Return the (x, y) coordinate for the center point of the cell that contains the specified text.  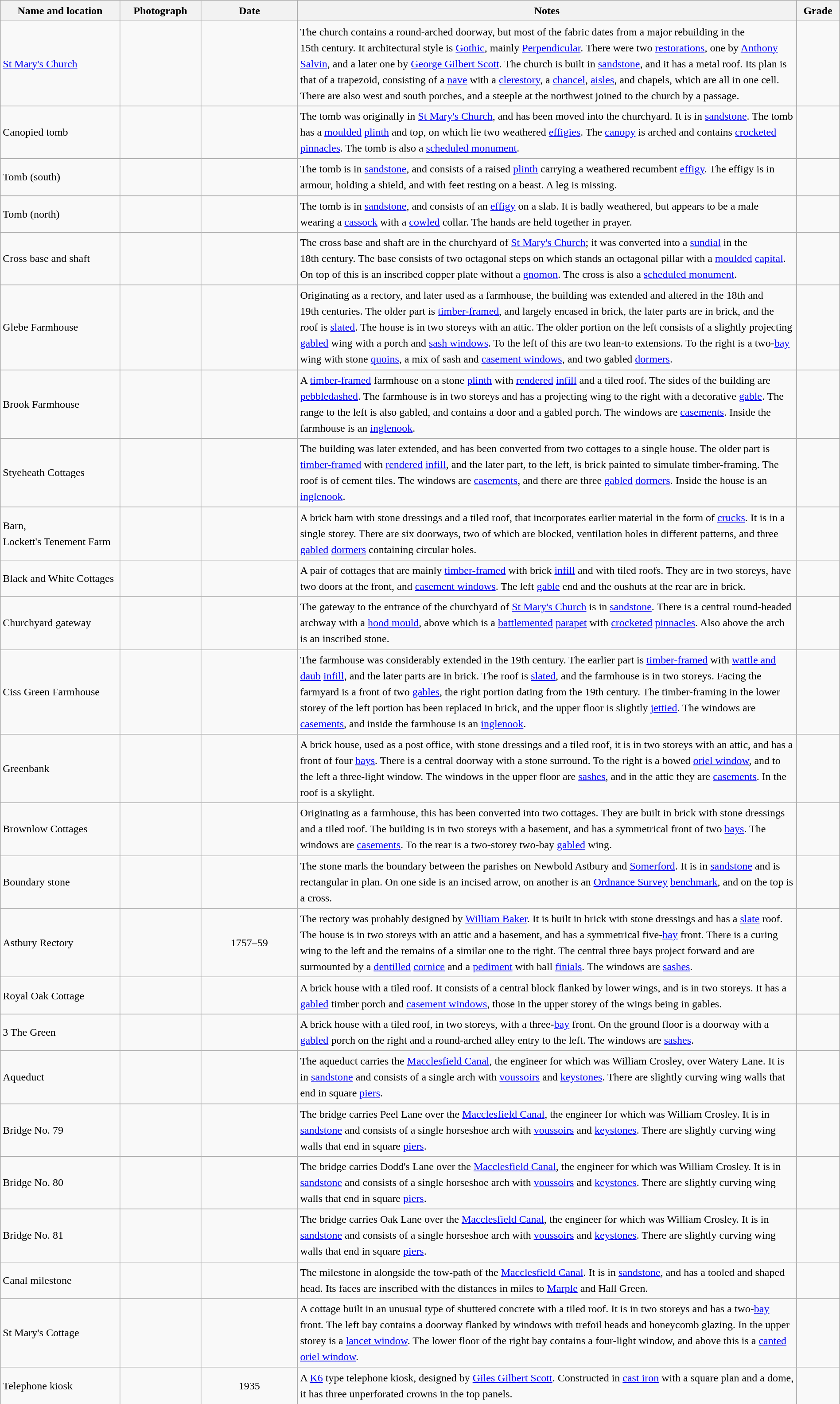
Canopied tomb (60, 132)
Black and White Cottages (60, 578)
1757–59 (249, 943)
Date (249, 11)
Cross base and shaft (60, 259)
Photograph (160, 11)
Brook Farmhouse (60, 404)
Bridge No. 79 (60, 1130)
1935 (249, 1385)
3 The Green (60, 1033)
Telephone kiosk (60, 1385)
Tomb (south) (60, 177)
Glebe Farmhouse (60, 327)
Boundary stone (60, 882)
Grade (818, 11)
Bridge No. 80 (60, 1182)
Churchyard gateway (60, 623)
Astbury Rectory (60, 943)
Notes (547, 11)
Name and location (60, 11)
Tomb (north) (60, 214)
St Mary's Cottage (60, 1333)
Brownlow Cottages (60, 830)
Aqueduct (60, 1077)
Ciss Green Farmhouse (60, 692)
Styeheath Cottages (60, 472)
Greenbank (60, 768)
Barn,Lockett's Tenement Farm (60, 534)
Royal Oak Cottage (60, 995)
Canal milestone (60, 1280)
St Mary's Church (60, 64)
Bridge No. 81 (60, 1236)
